From the cell containing the given text, extract its center point as [X, Y] coordinate. 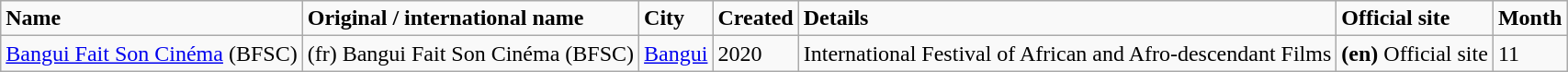
(fr) Bangui Fait Son Cinéma (BFSC) [470, 54]
Original / international name [470, 18]
11 [1529, 54]
International Festival of African and Afro-descendant Films [1067, 54]
Bangui Fait Son Cinéma (BFSC) [152, 54]
Name [152, 18]
Official site [1415, 18]
(en) Official site [1415, 54]
Created [755, 18]
Bangui [676, 54]
2020 [755, 54]
Month [1529, 18]
Details [1067, 18]
City [676, 18]
